Capture the cell that displays the provided text and extract its (x, y) central coordinate. 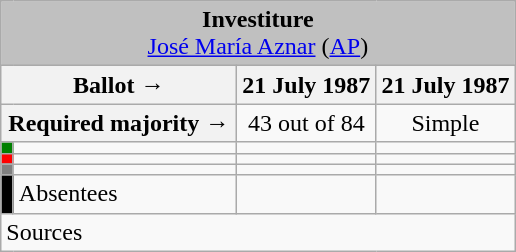
Absentees (125, 194)
Sources (258, 232)
Required majority → (119, 123)
Simple (446, 123)
43 out of 84 (306, 123)
InvestitureJosé María Aznar (AP) (258, 34)
Ballot → (119, 85)
